Detect which cell encompasses the target text, then output its (X, Y) center coordinate. 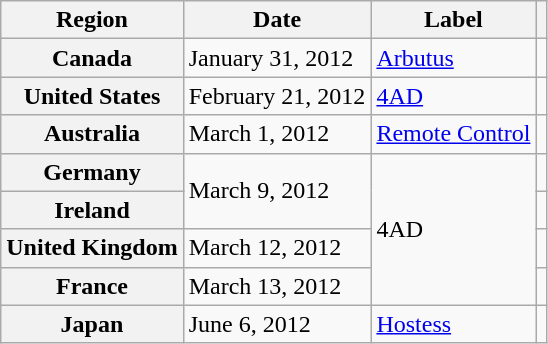
Ireland (92, 210)
Germany (92, 172)
Region (92, 20)
United Kingdom (92, 248)
Remote Control (454, 134)
France (92, 286)
Arbutus (454, 58)
March 1, 2012 (277, 134)
June 6, 2012 (277, 324)
March 12, 2012 (277, 248)
February 21, 2012 (277, 96)
Japan (92, 324)
Canada (92, 58)
March 9, 2012 (277, 191)
Date (277, 20)
March 13, 2012 (277, 286)
Hostess (454, 324)
Label (454, 20)
Australia (92, 134)
January 31, 2012 (277, 58)
United States (92, 96)
